Return the (X, Y) coordinate for the center point of the cell that contains the specified text.  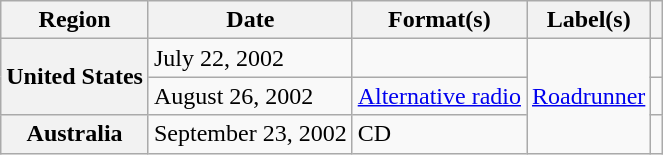
CD (439, 134)
Roadrunner (588, 96)
Alternative radio (439, 96)
September 23, 2002 (250, 134)
August 26, 2002 (250, 96)
Format(s) (439, 20)
United States (75, 77)
Label(s) (588, 20)
Australia (75, 134)
July 22, 2002 (250, 58)
Date (250, 20)
Region (75, 20)
